Output the [x, y] coordinate of the center of the cell containing the given text.  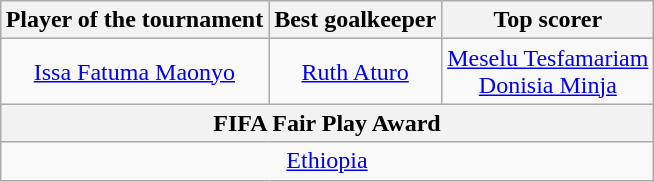
Issa Fatuma Maonyo [134, 72]
Best goalkeeper [356, 20]
Player of the tournament [134, 20]
FIFA Fair Play Award [327, 123]
Ruth Aturo [356, 72]
Ethiopia [327, 161]
Meselu Tesfamariam Donisia Minja [548, 72]
Top scorer [548, 20]
